Pinpoint the cell where the given text exists, returning its [x, y] midpoint coordinate. 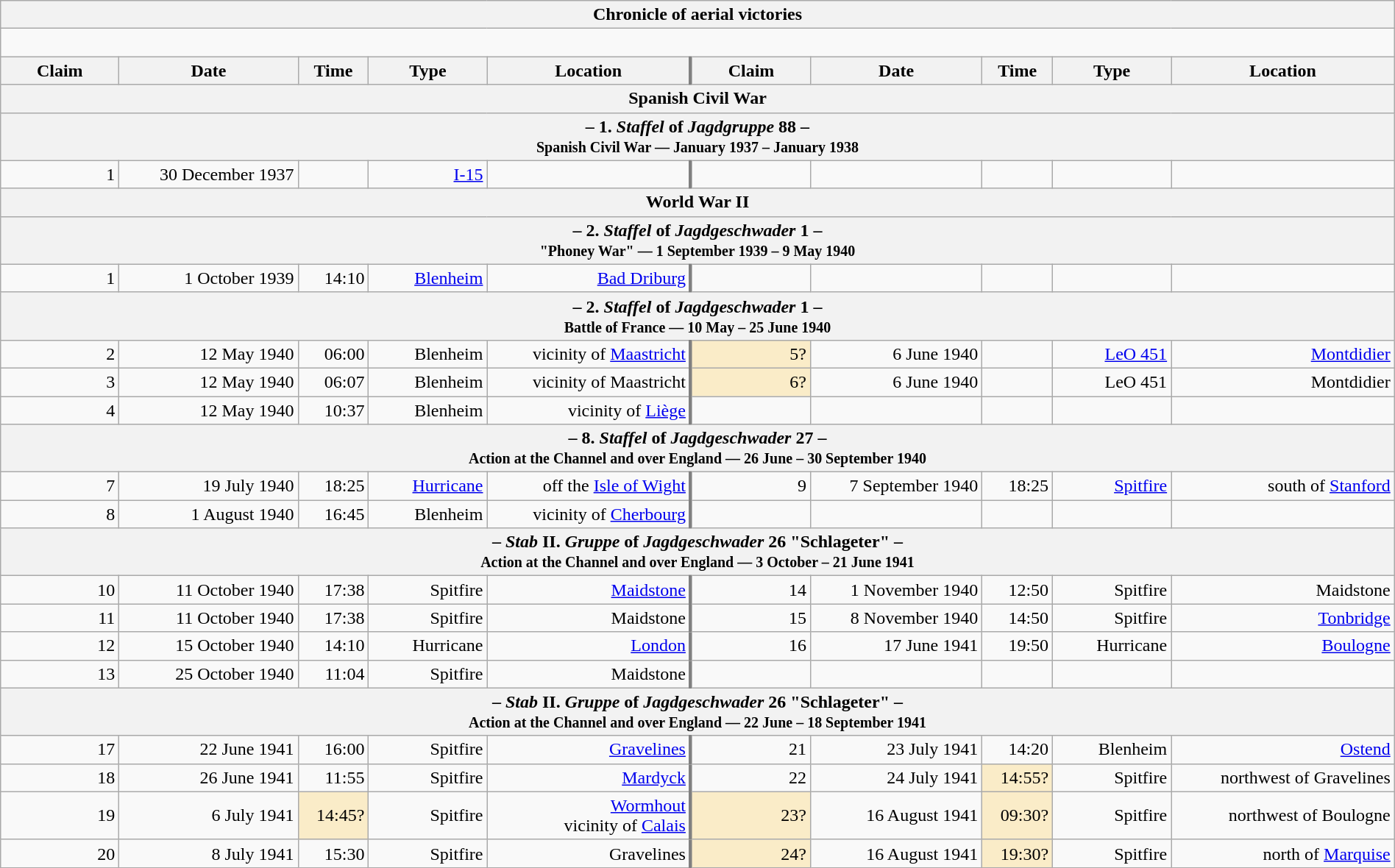
13 [60, 674]
10:37 [333, 410]
north of Marquise [1283, 853]
7 September 1940 [896, 486]
8 July 1941 [209, 853]
10 [60, 590]
vicinity of Cherbourg [589, 514]
London [589, 646]
19 [60, 815]
18 [60, 778]
5? [750, 354]
11 [60, 618]
14:50 [1018, 618]
24? [750, 853]
30 December 1937 [209, 174]
I-15 [428, 174]
Mardyck [589, 778]
vicinity of Liège [589, 410]
16:00 [333, 750]
12:50 [1018, 590]
– Stab II. Gruppe of Jagdgeschwader 26 "Schlageter" –Action at the Channel and over England — 22 June – 18 September 1941 [697, 712]
19 July 1940 [209, 486]
20 [60, 853]
Spanish Civil War [697, 99]
23 July 1941 [896, 750]
– 2. Staffel of Jagdgeschwader 1 –Battle of France — 10 May – 25 June 1940 [697, 316]
– Stab II. Gruppe of Jagdgeschwader 26 "Schlageter" –Action at the Channel and over England — 3 October – 21 June 1941 [697, 552]
9 [750, 486]
11:04 [333, 674]
12 [60, 646]
Ostend [1283, 750]
8 November 1940 [896, 618]
25 October 1940 [209, 674]
northwest of Boulogne [1283, 815]
1 October 1939 [209, 278]
09:30? [1018, 815]
Bad Driburg [589, 278]
06:00 [333, 354]
19:30? [1018, 853]
15:30 [333, 853]
– 1. Staffel of Jagdgruppe 88 –Spanish Civil War — January 1937 – January 1938 [697, 137]
16:45 [333, 514]
14:55? [1018, 778]
3 [60, 382]
– 2. Staffel of Jagdgeschwader 1 –"Phoney War" — 1 September 1939 – 9 May 1940 [697, 240]
4 [60, 410]
1 August 1940 [209, 514]
6 July 1941 [209, 815]
24 July 1941 [896, 778]
21 [750, 750]
Boulogne [1283, 646]
11:55 [333, 778]
17 [60, 750]
14:20 [1018, 750]
22 [750, 778]
Tonbridge [1283, 618]
1 November 1940 [896, 590]
14:45? [333, 815]
26 June 1941 [209, 778]
15 [750, 618]
17 June 1941 [896, 646]
22 June 1941 [209, 750]
Wormhoutvicinity of Calais [589, 815]
7 [60, 486]
14 [750, 590]
8 [60, 514]
2 [60, 354]
23? [750, 815]
south of Stanford [1283, 486]
19:50 [1018, 646]
– 8. Staffel of Jagdgeschwader 27 –Action at the Channel and over England — 26 June – 30 September 1940 [697, 449]
15 October 1940 [209, 646]
Chronicle of aerial victories [697, 15]
northwest of Gravelines [1283, 778]
off the Isle of Wight [589, 486]
06:07 [333, 382]
World War II [697, 202]
16 [750, 646]
6? [750, 382]
